Find where the given text appears and provide that cell's center as (X, Y) coordinate. 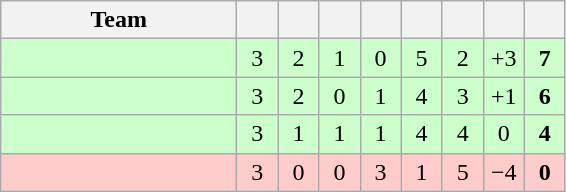
+3 (504, 58)
−4 (504, 172)
7 (544, 58)
Team (119, 20)
6 (544, 96)
+1 (504, 96)
